For the text-containing cell, return its midpoint in (X, Y) coordinate format. 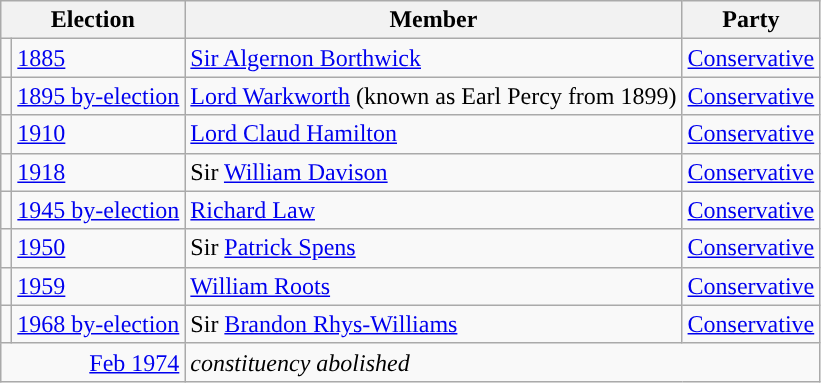
Sir Patrick Spens (434, 248)
Lord Claud Hamilton (434, 134)
Richard Law (434, 210)
Member (434, 20)
Sir Brandon Rhys-Williams (434, 324)
1968 by-election (98, 324)
1945 by-election (98, 210)
1950 (98, 248)
Sir William Davison (434, 172)
1885 (98, 58)
constituency abolished (502, 362)
Sir Algernon Borthwick (434, 58)
Party (751, 20)
William Roots (434, 286)
1959 (98, 286)
1895 by-election (98, 96)
1918 (98, 172)
Feb 1974 (93, 362)
1910 (98, 134)
Election (93, 20)
Lord Warkworth (known as Earl Percy from 1899) (434, 96)
